Detect which cell encompasses the target text, then output its [X, Y] center coordinate. 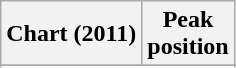
Peakposition [188, 34]
Chart (2011) [72, 34]
